Scan for the cell matching the given text and deliver its [x, y] coordinate at center. 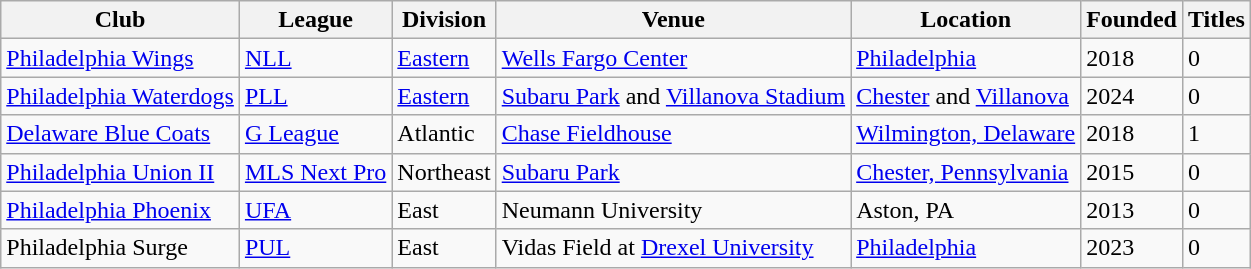
Philadelphia Phoenix [120, 210]
Founded [1132, 20]
Location [966, 20]
Wilmington, Delaware [966, 134]
Club [120, 20]
PLL [315, 96]
Northeast [444, 172]
Division [444, 20]
1 [1216, 134]
G League [315, 134]
2013 [1132, 210]
Aston, PA [966, 210]
Philadelphia Surge [120, 248]
UFA [315, 210]
Vidas Field at Drexel University [673, 248]
Subaru Park and Villanova Stadium [673, 96]
PUL [315, 248]
NLL [315, 58]
2023 [1132, 248]
Chester, Pennsylvania [966, 172]
Atlantic [444, 134]
Philadelphia Union II [120, 172]
2015 [1132, 172]
Venue [673, 20]
League [315, 20]
MLS Next Pro [315, 172]
Chase Fieldhouse [673, 134]
Titles [1216, 20]
Neumann University [673, 210]
2024 [1132, 96]
Subaru Park [673, 172]
Wells Fargo Center [673, 58]
Philadelphia Wings [120, 58]
Chester and Villanova [966, 96]
Delaware Blue Coats [120, 134]
Philadelphia Waterdogs [120, 96]
